Pinpoint the cell where the given text exists, returning its (X, Y) midpoint coordinate. 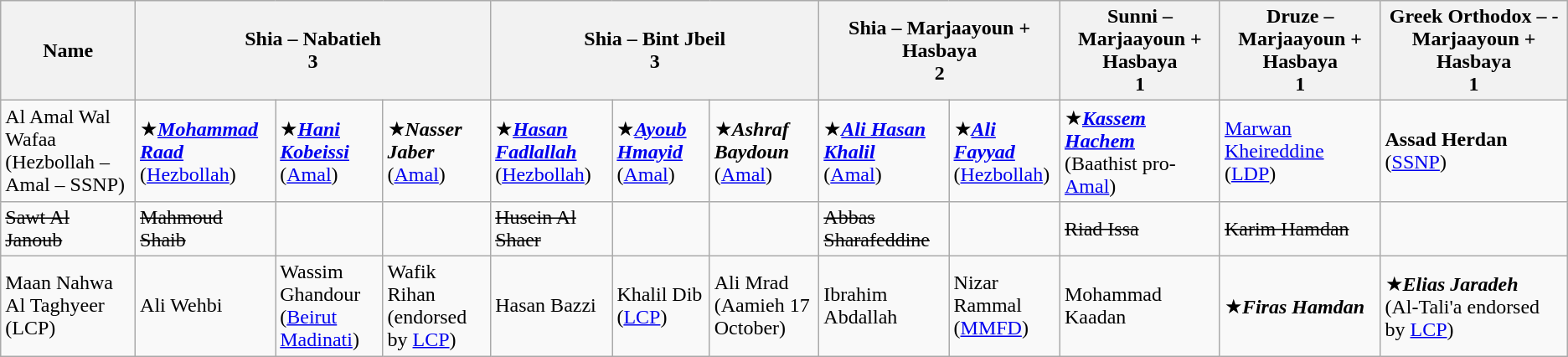
★Ashraf Baydoun(Amal) (764, 151)
Druze – Marjaayoun + Hasbaya1 (1300, 50)
★Mohammad Raad(Hezbollah) (206, 151)
Name (69, 50)
Nizar Rammal(MMFD) (1004, 305)
Assad Herdan(SSNP) (1474, 151)
Wafik Rihan(endorsed by LCP) (437, 305)
★Nasser Jaber(Amal) (437, 151)
★Ali Hasan Khalil(Amal) (885, 151)
Hasan Bazzi (551, 305)
Mahmoud Shaib (206, 228)
Shia – Bint Jbeil3 (655, 50)
Riad Issa (1139, 228)
★Hasan Fadlallah(Hezbollah) (551, 151)
Husein Al Shaer (551, 228)
Shia – Marjaayoun + Hasbaya2 (940, 50)
Shia – Nabatieh3 (313, 50)
Marwan Kheireddine(LDP) (1300, 151)
Maan Nahwa Al Taghyeer(LCP) (69, 305)
★Firas Hamdan (1300, 305)
Ibrahim Abdallah (885, 305)
★Ali Fayyad(Hezbollah) (1004, 151)
Al Amal Wal Wafaa(Hezbollah – Amal – SSNP) (69, 151)
Ali Mrad(Aamieh 17 October) (764, 305)
Wassim Ghandour(Beirut Madinati) (329, 305)
Karim Hamdan (1300, 228)
Sunni – Marjaayoun + Hasbaya1 (1139, 50)
Mohammad Kaadan (1139, 305)
★Hani Kobeissi(Amal) (329, 151)
★Elias Jaradeh(Al-Tali'a endorsed by LCP) (1474, 305)
Abbas Sharafeddine (885, 228)
Khalil Dib(LCP) (661, 305)
★Kassem Hachem(Baathist pro-Amal) (1139, 151)
Sawt Al Janoub (69, 228)
Ali Wehbi (206, 305)
Greek Orthodox – - Marjaayoun + Hasbaya1 (1474, 50)
★Ayoub Hmayid(Amal) (661, 151)
